Pinpoint the cell where the given text exists, returning its (X, Y) midpoint coordinate. 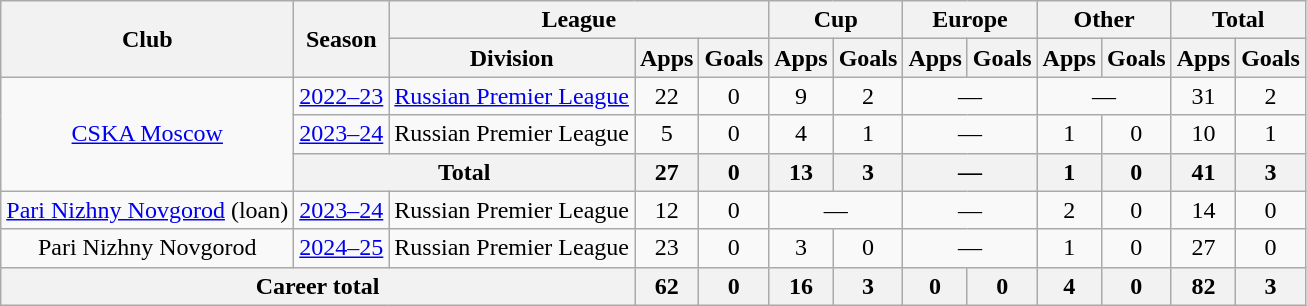
5 (666, 134)
Pari Nizhny Novgorod (148, 248)
2022–23 (342, 96)
9 (801, 96)
League (579, 20)
23 (666, 248)
10 (1203, 134)
41 (1203, 172)
2024–25 (342, 248)
16 (801, 286)
14 (1203, 210)
Pari Nizhny Novgorod (loan) (148, 210)
CSKA Moscow (148, 134)
82 (1203, 286)
62 (666, 286)
Cup (836, 20)
12 (666, 210)
Career total (318, 286)
Europe (970, 20)
13 (801, 172)
Division (512, 58)
Club (148, 39)
Other (1104, 20)
Season (342, 39)
31 (1203, 96)
22 (666, 96)
